Extract the (x, y) coordinate from the center of the cell holding the provided text.  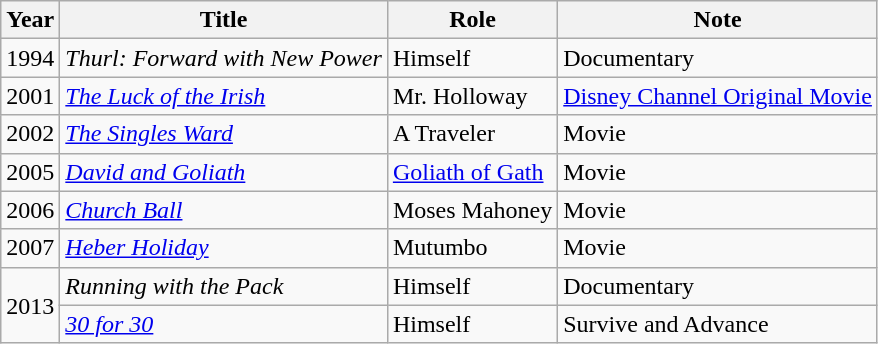
Role (472, 20)
2005 (30, 172)
David and Goliath (224, 172)
Mr. Holloway (472, 96)
Church Ball (224, 210)
1994 (30, 58)
The Singles Ward (224, 134)
The Luck of the Irish (224, 96)
Year (30, 20)
Mutumbo (472, 248)
2013 (30, 305)
Heber Holiday (224, 248)
Running with the Pack (224, 286)
Survive and Advance (718, 324)
2002 (30, 134)
2007 (30, 248)
Title (224, 20)
Moses Mahoney (472, 210)
Goliath of Gath (472, 172)
Disney Channel Original Movie (718, 96)
A Traveler (472, 134)
30 for 30 (224, 324)
2001 (30, 96)
Note (718, 20)
2006 (30, 210)
Thurl: Forward with New Power (224, 58)
